Return [x, y] of the center of cell containing provided text 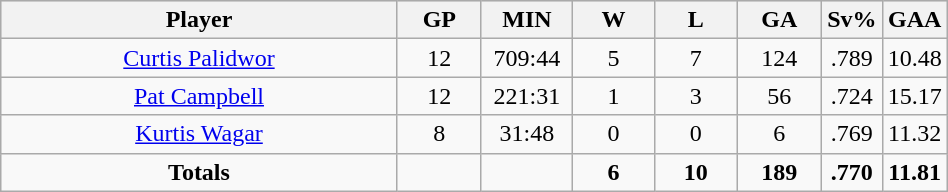
Pat Campbell [199, 96]
709:44 [526, 58]
1 [613, 96]
124 [780, 58]
.724 [852, 96]
Curtis Palidwor [199, 58]
5 [613, 58]
189 [780, 172]
Sv% [852, 20]
3 [696, 96]
11.81 [914, 172]
31:48 [526, 134]
GP [439, 20]
8 [439, 134]
221:31 [526, 96]
.769 [852, 134]
Player [199, 20]
7 [696, 58]
11.32 [914, 134]
15.17 [914, 96]
.770 [852, 172]
W [613, 20]
GAA [914, 20]
Kurtis Wagar [199, 134]
56 [780, 96]
.789 [852, 58]
Totals [199, 172]
L [696, 20]
GA [780, 20]
MIN [526, 20]
10 [696, 172]
10.48 [914, 58]
